Output the [X, Y] coordinate of the center of the cell containing the given text.  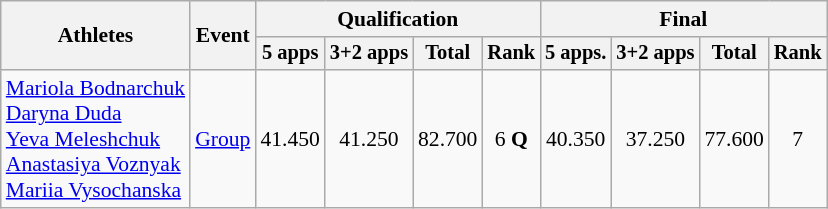
Athletes [96, 36]
37.250 [655, 139]
5 apps [290, 54]
77.600 [734, 139]
6 Q [511, 139]
5 apps. [576, 54]
Qualification [398, 19]
7 [798, 139]
41.250 [369, 139]
Final [683, 19]
40.350 [576, 139]
41.450 [290, 139]
Group [222, 139]
Mariola BodnarchukDaryna DudaYeva MeleshchukAnastasiya VoznyakMariia Vysochanska [96, 139]
82.700 [448, 139]
Event [222, 36]
